Scan for the cell matching the given text and deliver its [X, Y] coordinate at center. 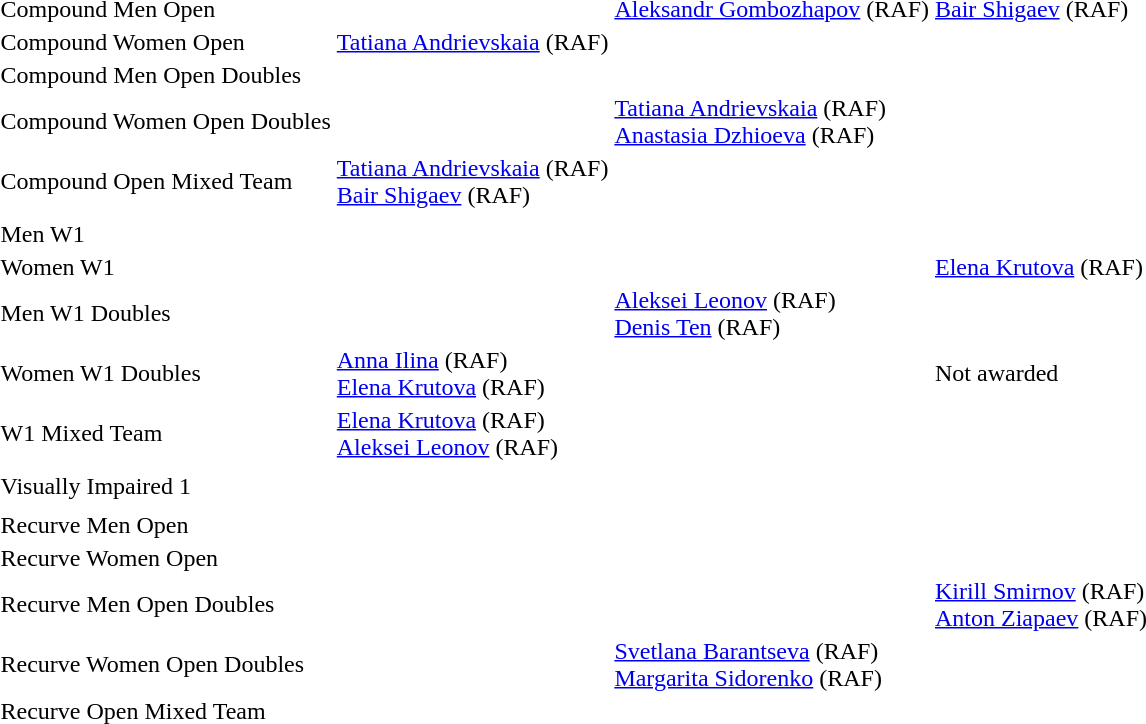
Elena Krutova (RAF)Aleksei Leonov (RAF) [472, 434]
Tatiana Andrievskaia (RAF) [472, 42]
Svetlana Barantseva (RAF)Margarita Sidorenko (RAF) [772, 664]
Tatiana Andrievskaia (RAF)Anastasia Dzhioeva (RAF) [772, 122]
Anna Ilina (RAF)Elena Krutova (RAF) [472, 374]
Tatiana Andrievskaia (RAF)Bair Shigaev (RAF) [472, 182]
Aleksei Leonov (RAF)Denis Ten (RAF) [772, 314]
